Scan for the cell matching the given text and deliver its [x, y] coordinate at center. 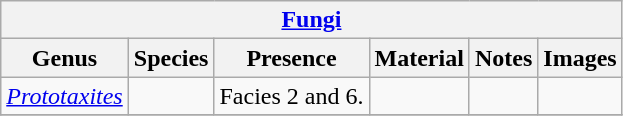
Material [419, 58]
Fungi [312, 20]
Facies 2 and 6. [292, 96]
Genus [65, 58]
Notes [503, 58]
Species [171, 58]
Prototaxites [65, 96]
Images [580, 58]
Presence [292, 58]
